Locate the cell with the specified text and output its [x, y] center coordinate. 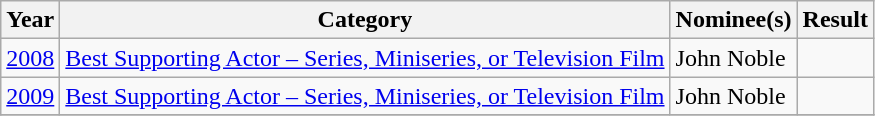
Year [30, 20]
Nominee(s) [734, 20]
2009 [30, 96]
2008 [30, 58]
Category [365, 20]
Result [835, 20]
